Determine the [X, Y] coordinate at the center of the cell enclosing the given text.  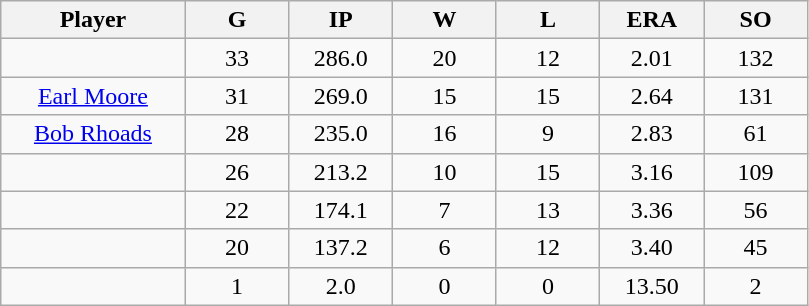
22 [237, 210]
2.83 [652, 134]
26 [237, 172]
2.64 [652, 96]
131 [756, 96]
109 [756, 172]
132 [756, 58]
Bob Rhoads [93, 134]
13.50 [652, 286]
137.2 [341, 248]
61 [756, 134]
174.1 [341, 210]
3.36 [652, 210]
213.2 [341, 172]
L [548, 20]
SO [756, 20]
2 [756, 286]
9 [548, 134]
6 [445, 248]
235.0 [341, 134]
286.0 [341, 58]
3.16 [652, 172]
31 [237, 96]
28 [237, 134]
56 [756, 210]
33 [237, 58]
Earl Moore [93, 96]
16 [445, 134]
Player [93, 20]
2.0 [341, 286]
13 [548, 210]
3.40 [652, 248]
45 [756, 248]
IP [341, 20]
269.0 [341, 96]
2.01 [652, 58]
ERA [652, 20]
G [237, 20]
1 [237, 286]
W [445, 20]
10 [445, 172]
7 [445, 210]
